Determine the [X, Y] coordinate at the center of the cell enclosing the given text.  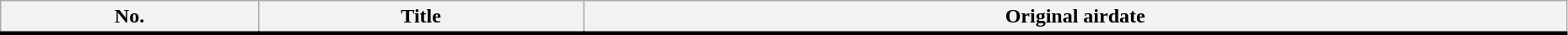
Title [421, 17]
Original airdate [1075, 17]
No. [130, 17]
